Capture the cell that displays the provided text and extract its (x, y) central coordinate. 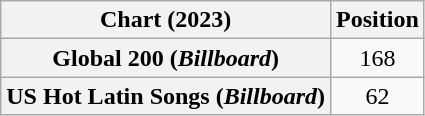
Position (378, 20)
Global 200 (Billboard) (166, 58)
US Hot Latin Songs (Billboard) (166, 96)
168 (378, 58)
62 (378, 96)
Chart (2023) (166, 20)
